Extract the (x, y) coordinate from the center of the cell holding the provided text.  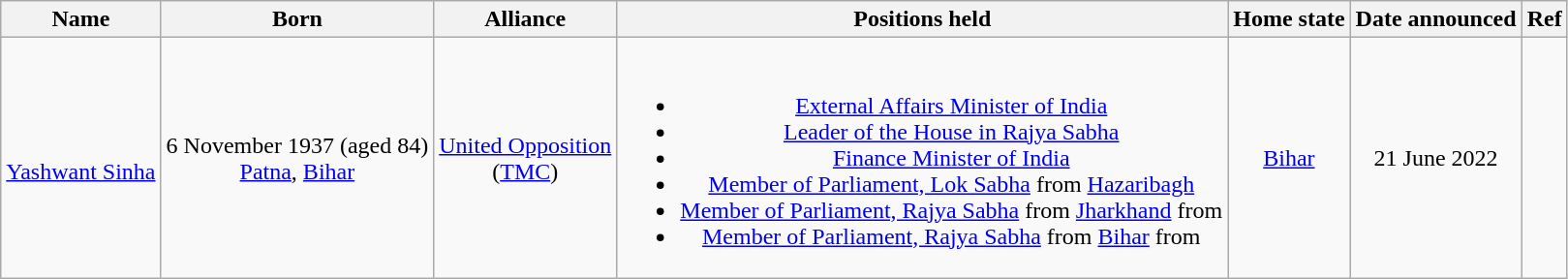
Ref (1544, 19)
Positions held (922, 19)
United Opposition(TMC) (525, 158)
Yashwant Sinha (81, 158)
Alliance (525, 19)
21 June 2022 (1435, 158)
Date announced (1435, 19)
Bihar (1289, 158)
Home state (1289, 19)
Name (81, 19)
Born (297, 19)
6 November 1937 (aged 84)Patna, Bihar (297, 158)
